Pinpoint the cell where the given text exists, returning its (x, y) midpoint coordinate. 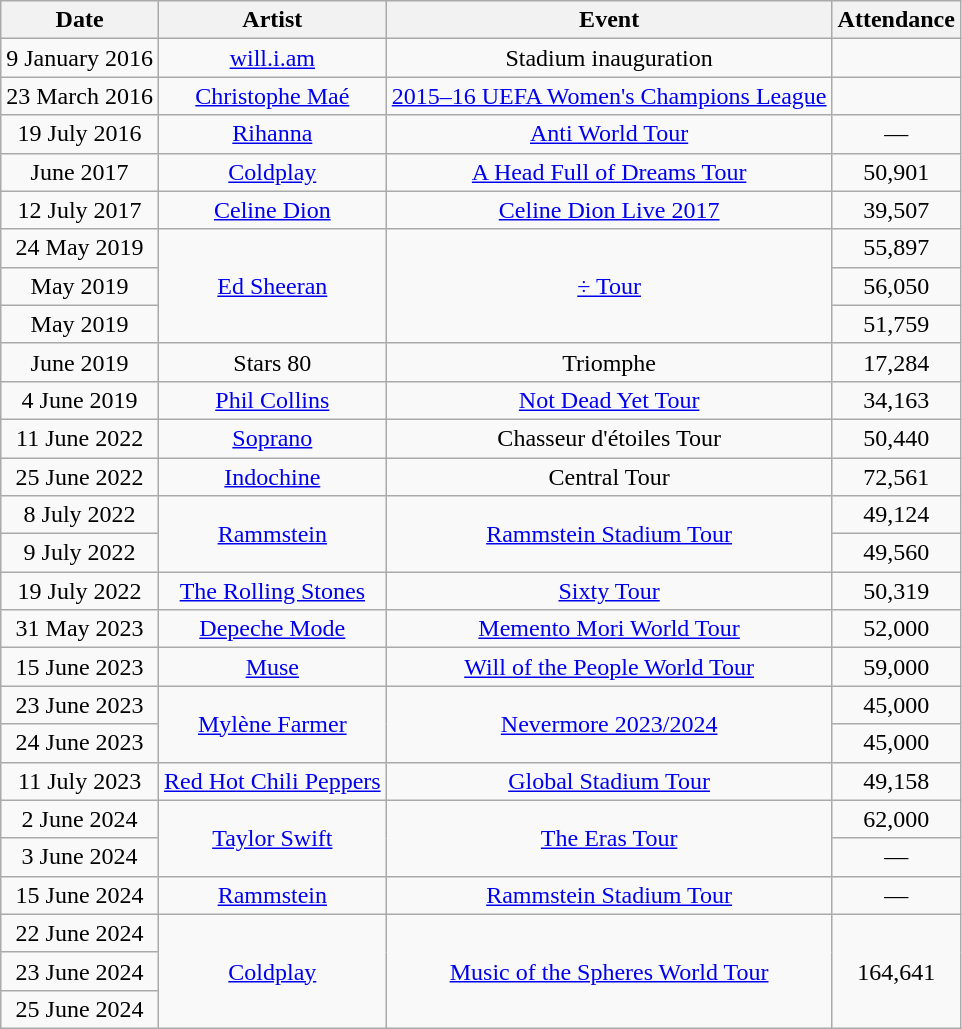
Rihanna (272, 134)
2015–16 UEFA Women's Champions League (609, 96)
Will of the People World Tour (609, 667)
Celine Dion (272, 210)
The Eras Tour (609, 838)
Event (609, 20)
11 June 2022 (80, 438)
Stars 80 (272, 362)
8 July 2022 (80, 515)
11 July 2023 (80, 781)
Memento Mori World Tour (609, 629)
39,507 (896, 210)
50,440 (896, 438)
24 June 2023 (80, 743)
19 July 2022 (80, 591)
Music of the Spheres World Tour (609, 971)
23 June 2024 (80, 971)
will.i.am (272, 58)
Ed Sheeran (272, 286)
Anti World Tour (609, 134)
9 January 2016 (80, 58)
25 June 2024 (80, 1009)
12 July 2017 (80, 210)
June 2019 (80, 362)
56,050 (896, 286)
4 June 2019 (80, 400)
÷ Tour (609, 286)
Sixty Tour (609, 591)
22 June 2024 (80, 933)
19 July 2016 (80, 134)
Depeche Mode (272, 629)
The Rolling Stones (272, 591)
Artist (272, 20)
23 March 2016 (80, 96)
31 May 2023 (80, 629)
Attendance (896, 20)
3 June 2024 (80, 857)
15 June 2024 (80, 895)
49,560 (896, 553)
Soprano (272, 438)
49,124 (896, 515)
Celine Dion Live 2017 (609, 210)
Red Hot Chili Peppers (272, 781)
72,561 (896, 477)
49,158 (896, 781)
164,641 (896, 971)
9 July 2022 (80, 553)
25 June 2022 (80, 477)
2 June 2024 (80, 819)
Date (80, 20)
Taylor Swift (272, 838)
24 May 2019 (80, 248)
50,319 (896, 591)
55,897 (896, 248)
62,000 (896, 819)
Triomphe (609, 362)
50,901 (896, 172)
52,000 (896, 629)
15 June 2023 (80, 667)
59,000 (896, 667)
Phil Collins (272, 400)
Christophe Maé (272, 96)
June 2017 (80, 172)
23 June 2023 (80, 705)
Global Stadium Tour (609, 781)
Chasseur d'étoiles Tour (609, 438)
Stadium inauguration (609, 58)
Not Dead Yet Tour (609, 400)
51,759 (896, 324)
Central Tour (609, 477)
Indochine (272, 477)
A Head Full of Dreams Tour (609, 172)
34,163 (896, 400)
Mylène Farmer (272, 724)
Muse (272, 667)
17,284 (896, 362)
Nevermore 2023/2024 (609, 724)
